For the text-containing cell, return its midpoint in (x, y) coordinate format. 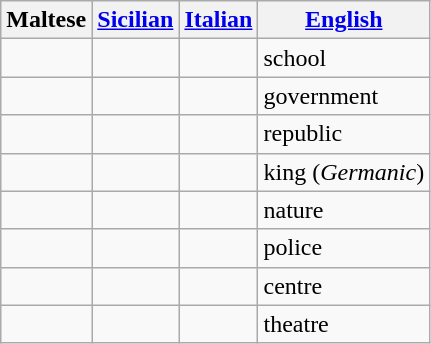
English (344, 20)
Sicilian (136, 20)
centre (344, 286)
school (344, 58)
nature (344, 210)
king (Germanic) (344, 172)
Italian (218, 20)
theatre (344, 324)
police (344, 248)
government (344, 96)
Maltese (46, 20)
republic (344, 134)
